Return [x, y] of the center of cell containing provided text 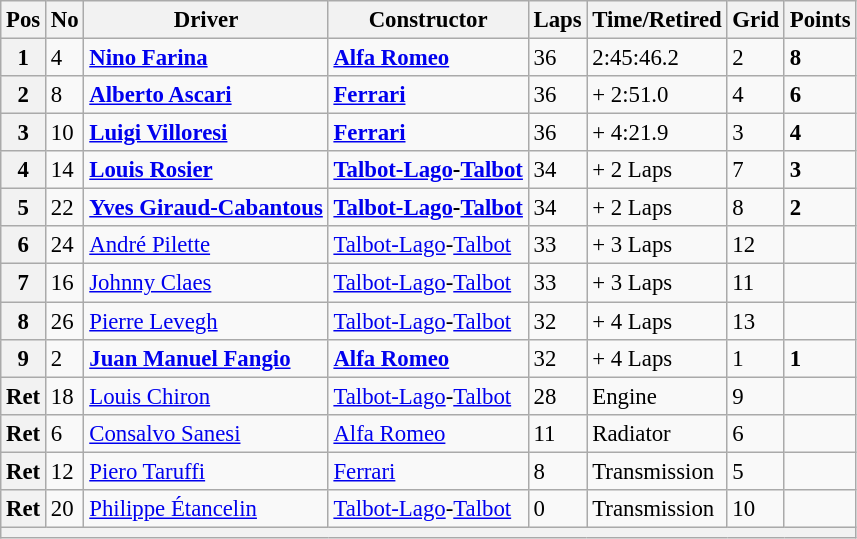
Laps [558, 20]
Juan Manuel Fangio [206, 358]
André Pilette [206, 245]
Grid [756, 20]
0 [558, 509]
20 [65, 509]
Driver [206, 20]
Radiator [657, 433]
+ 4:21.9 [657, 133]
Time/Retired [657, 20]
Louis Chiron [206, 396]
Points [820, 20]
24 [65, 245]
Nino Farina [206, 58]
Yves Giraud-Cabantous [206, 208]
Pierre Levegh [206, 321]
14 [65, 170]
Luigi Villoresi [206, 133]
2:45:46.2 [657, 58]
Alberto Ascari [206, 95]
Louis Rosier [206, 170]
Pos [24, 20]
Engine [657, 396]
Constructor [428, 20]
+ 2:51.0 [657, 95]
26 [65, 321]
22 [65, 208]
28 [558, 396]
18 [65, 396]
Piero Taruffi [206, 471]
Consalvo Sanesi [206, 433]
Philippe Étancelin [206, 509]
13 [756, 321]
16 [65, 283]
No [65, 20]
Johnny Claes [206, 283]
